Extract the (x, y) coordinate from the center of the cell holding the provided text.  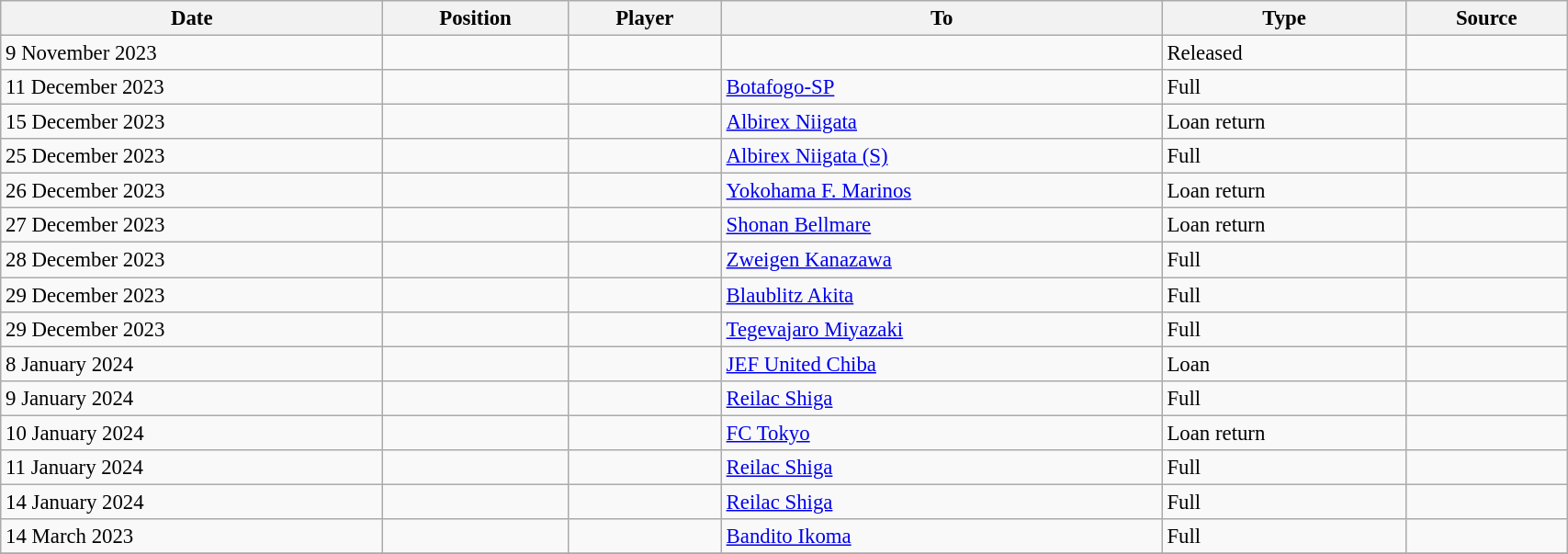
Released (1284, 53)
Date (192, 18)
Zweigen Kanazawa (942, 260)
27 December 2023 (192, 225)
Type (1284, 18)
11 December 2023 (192, 87)
Position (476, 18)
Tegevajaro Miyazaki (942, 329)
10 January 2024 (192, 433)
To (942, 18)
15 December 2023 (192, 122)
Source (1486, 18)
JEF United Chiba (942, 364)
25 December 2023 (192, 156)
8 January 2024 (192, 364)
Yokohama F. Marinos (942, 191)
28 December 2023 (192, 260)
14 March 2023 (192, 537)
Albirex Niigata (942, 122)
14 January 2024 (192, 502)
11 January 2024 (192, 468)
9 January 2024 (192, 398)
Shonan Bellmare (942, 225)
Blaublitz Akita (942, 295)
Bandito Ikoma (942, 537)
FC Tokyo (942, 433)
26 December 2023 (192, 191)
Albirex Niigata (S) (942, 156)
9 November 2023 (192, 53)
Loan (1284, 364)
Botafogo-SP (942, 87)
Player (645, 18)
